Find where the given text appears and provide that cell's center as [x, y] coordinate. 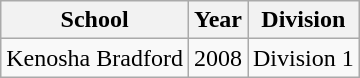
Kenosha Bradford [95, 58]
School [95, 20]
Year [218, 20]
Division 1 [304, 58]
2008 [218, 58]
Division [304, 20]
